Capture the cell that displays the provided text and extract its (x, y) central coordinate. 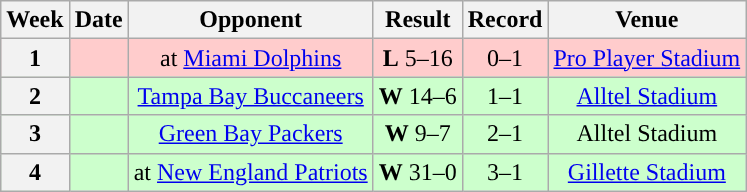
3–1 (505, 172)
1–1 (505, 96)
Tampa Bay Buccaneers (250, 96)
2–1 (505, 134)
Date (98, 20)
Record (505, 20)
2 (35, 96)
Pro Player Stadium (647, 58)
W 14–6 (418, 96)
Gillette Stadium (647, 172)
Opponent (250, 20)
at New England Patriots (250, 172)
Venue (647, 20)
L 5–16 (418, 58)
at Miami Dolphins (250, 58)
3 (35, 134)
W 31–0 (418, 172)
W 9–7 (418, 134)
Week (35, 20)
1 (35, 58)
Result (418, 20)
Green Bay Packers (250, 134)
4 (35, 172)
0–1 (505, 58)
